Return [X, Y] of the center of cell containing provided text 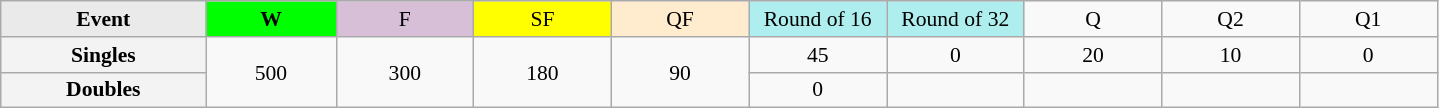
500 [271, 72]
F [405, 19]
QF [680, 19]
10 [1231, 55]
45 [818, 55]
Q2 [1231, 19]
Event [104, 19]
90 [680, 72]
300 [405, 72]
Round of 32 [955, 19]
Doubles [104, 90]
20 [1093, 55]
180 [543, 72]
Singles [104, 55]
Round of 16 [818, 19]
W [271, 19]
Q [1093, 19]
Q1 [1368, 19]
SF [543, 19]
